Provide the [X, Y] coordinate of the cell's center where the given text is located.  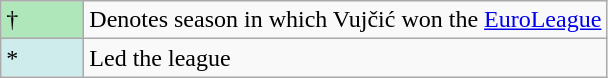
† [42, 20]
Led the league [346, 58]
* [42, 58]
Denotes season in which Vujčić won the EuroLeague [346, 20]
